Extract the [X, Y] coordinate from the center of the cell holding the provided text.  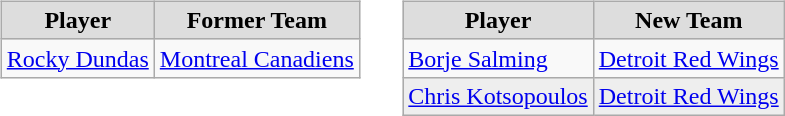
Montreal Canadiens [256, 58]
Former Team [256, 20]
Borje Salming [498, 58]
New Team [688, 20]
Rocky Dundas [78, 58]
Chris Kotsopoulos [498, 96]
